Extract the (X, Y) coordinate from the center of the cell holding the provided text.  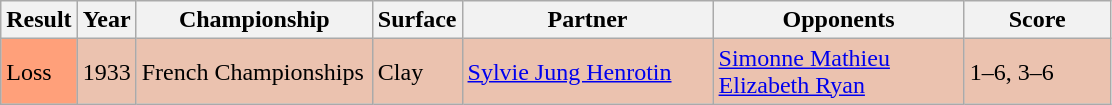
Simonne Mathieu Elizabeth Ryan (838, 72)
Sylvie Jung Henrotin (588, 72)
French Championships (254, 72)
Clay (417, 72)
Loss (39, 72)
1933 (106, 72)
Opponents (838, 20)
1–6, 3–6 (1037, 72)
Championship (254, 20)
Partner (588, 20)
Surface (417, 20)
Result (39, 20)
Year (106, 20)
Score (1037, 20)
